Detect which cell encompasses the target text, then output its (X, Y) center coordinate. 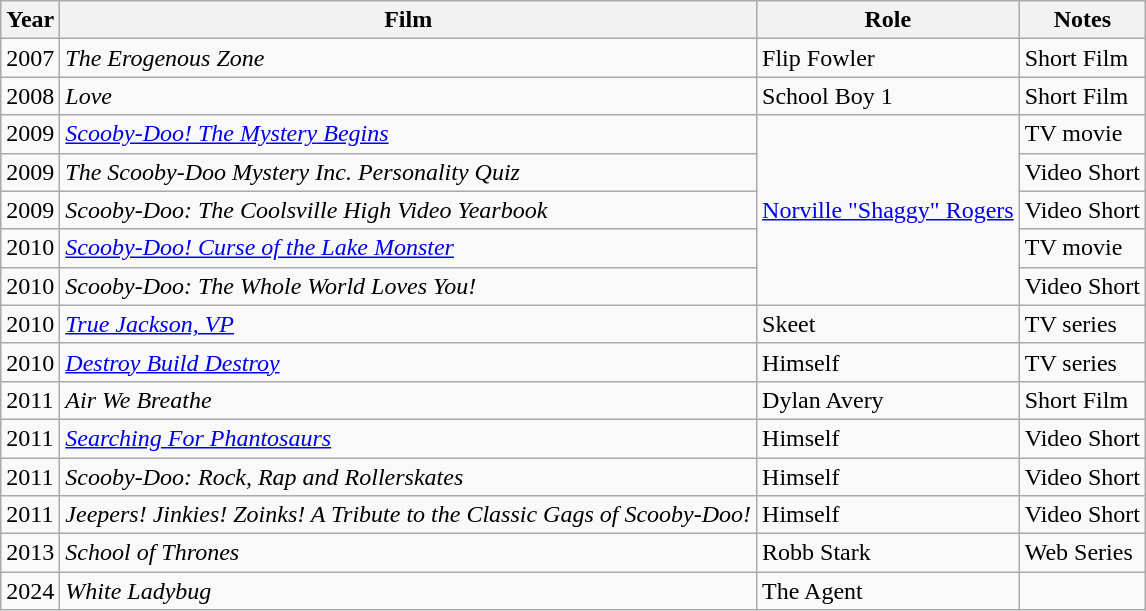
Love (408, 96)
The Scooby-Doo Mystery Inc. Personality Quiz (408, 172)
2007 (30, 58)
Web Series (1082, 553)
2008 (30, 96)
Searching For Phantosaurs (408, 438)
Jeepers! Jinkies! Zoinks! A Tribute to the Classic Gags of Scooby-Doo! (408, 515)
True Jackson, VP (408, 324)
Film (408, 20)
Role (888, 20)
Norville "Shaggy" Rogers (888, 210)
The Erogenous Zone (408, 58)
White Ladybug (408, 591)
Year (30, 20)
Scooby-Doo! The Mystery Begins (408, 134)
Scooby-Doo: Rock, Rap and Rollerskates (408, 477)
Dylan Avery (888, 400)
2024 (30, 591)
Robb Stark (888, 553)
2013 (30, 553)
School Boy 1 (888, 96)
Destroy Build Destroy (408, 362)
Air We Breathe (408, 400)
Scooby-Doo! Curse of the Lake Monster (408, 248)
Scooby-Doo: The Coolsville High Video Yearbook (408, 210)
Skeet (888, 324)
Flip Fowler (888, 58)
Notes (1082, 20)
School of Thrones (408, 553)
The Agent (888, 591)
Scooby-Doo: The Whole World Loves You! (408, 286)
